Search for the cell housing the specified text and yield its (x, y) center coordinate. 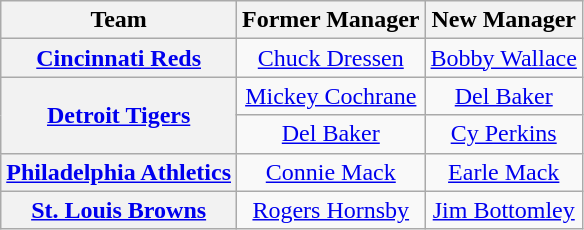
Jim Bottomley (504, 210)
Chuck Dressen (332, 58)
Cy Perkins (504, 134)
St. Louis Browns (119, 210)
Cincinnati Reds (119, 58)
Detroit Tigers (119, 115)
Team (119, 20)
Rogers Hornsby (332, 210)
Earle Mack (504, 172)
Connie Mack (332, 172)
Philadelphia Athletics (119, 172)
Bobby Wallace (504, 58)
New Manager (504, 20)
Mickey Cochrane (332, 96)
Former Manager (332, 20)
